Return (x, y) of the center of cell containing provided text 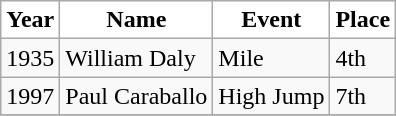
William Daly (136, 58)
Year (30, 20)
Paul Caraballo (136, 96)
High Jump (272, 96)
Place (363, 20)
7th (363, 96)
Event (272, 20)
1935 (30, 58)
Mile (272, 58)
Name (136, 20)
1997 (30, 96)
4th (363, 58)
